Locate the cell with the specified text and output its (x, y) center coordinate. 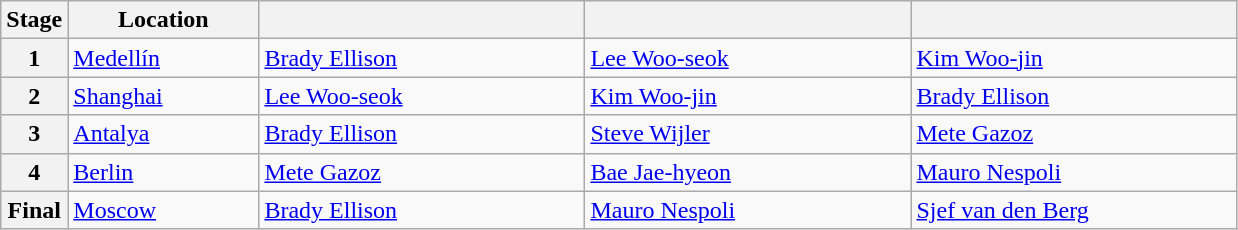
Final (34, 210)
Location (164, 20)
Stage (34, 20)
3 (34, 134)
1 (34, 58)
Antalya (164, 134)
Medellín (164, 58)
Sjef van den Berg (1074, 210)
Berlin (164, 172)
Steve Wijler (748, 134)
2 (34, 96)
Bae Jae-hyeon (748, 172)
Shanghai (164, 96)
Moscow (164, 210)
4 (34, 172)
